Determine the [X, Y] coordinate at the center of the cell enclosing the given text.  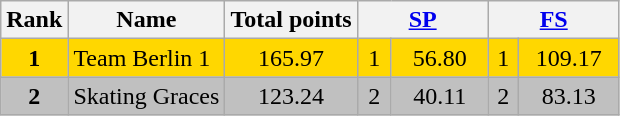
40.11 [440, 96]
123.24 [291, 96]
FS [554, 20]
56.80 [440, 58]
Total points [291, 20]
165.97 [291, 58]
Name [146, 20]
Skating Graces [146, 96]
Team Berlin 1 [146, 58]
SP [422, 20]
83.13 [568, 96]
Rank [34, 20]
109.17 [568, 58]
